Detect which cell encompasses the target text, then output its (x, y) center coordinate. 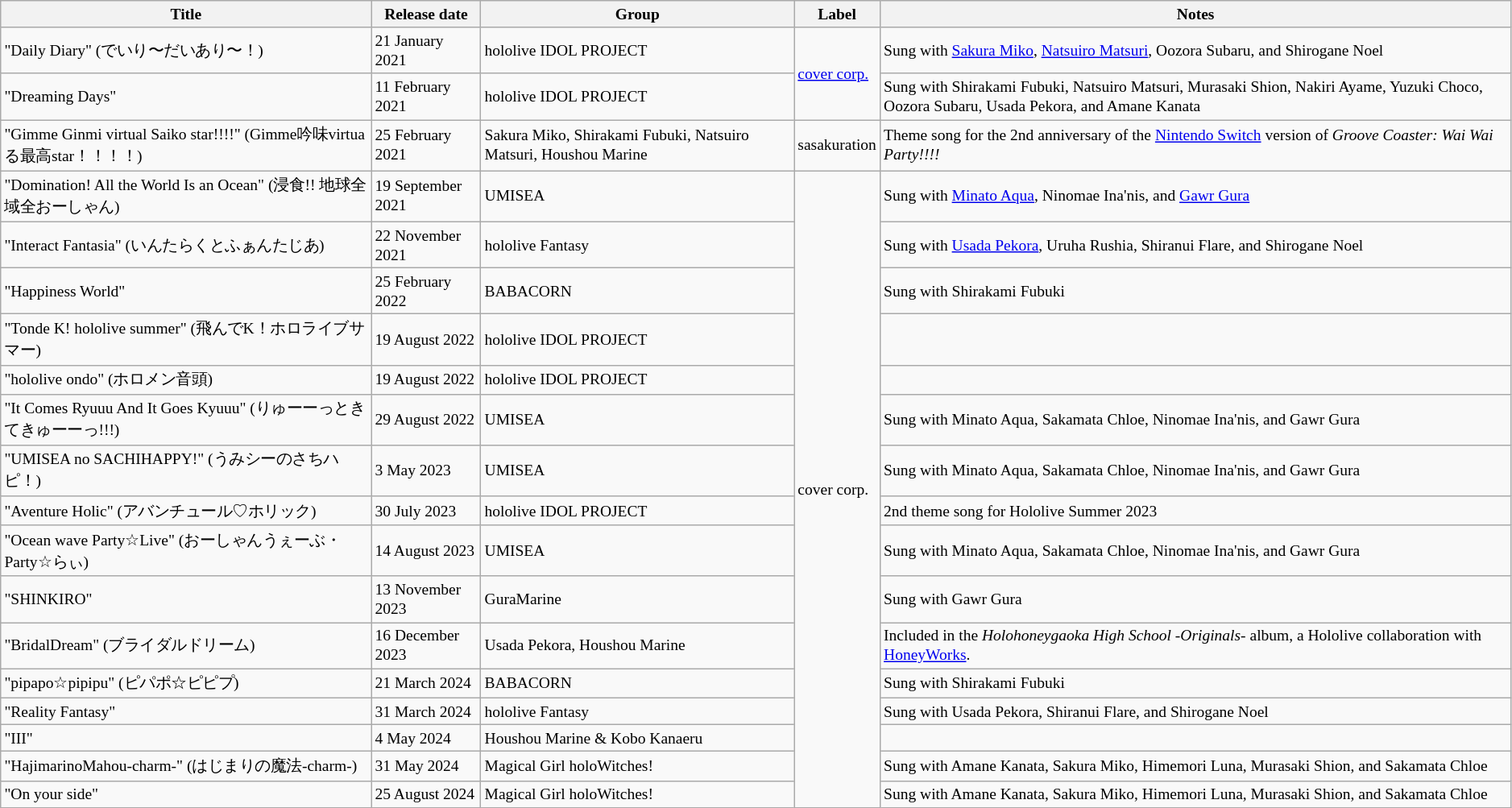
Sung with Usada Pekora, Shiranui Flare, and Shirogane Noel (1195, 711)
Sung with Shirakami Fubuki, Natsuiro Matsuri, Murasaki Shion, Nakiri Ayame, Yuzuki Choco, Oozora Subaru, Usada Pekora, and Amane Kanata (1195, 97)
11 February 2021 (426, 97)
"pipapo☆pipipu" (ピパポ☆ピピプ) (186, 683)
Sung with Gawr Gura (1195, 599)
"Reality Fantasy" (186, 711)
Sakura Miko, Shirakami Fubuki, Natsuiro Matsuri, Houshou Marine (638, 145)
21 March 2024 (426, 683)
Title (186, 15)
"hololive ondo" (ホロメン音頭) (186, 379)
14 August 2023 (426, 551)
21 January 2021 (426, 50)
"It Comes Ryuuu And It Goes Kyuuu" (りゅーーっときてきゅーーっ!!!) (186, 419)
25 August 2024 (426, 794)
19 September 2021 (426, 197)
4 May 2024 (426, 738)
"On your side" (186, 794)
"Tonde K! hololive summer" (飛んでK！ホロライブサマー) (186, 340)
"Happiness World" (186, 290)
31 March 2024 (426, 711)
3 May 2023 (426, 470)
31 May 2024 (426, 766)
"Aventure Holic" (アバンチュール♡ホリック) (186, 511)
"Domination! All the World Is an Ocean" (浸食!! 地球全域全おーしゃん) (186, 197)
Usada Pekora, Houshou Marine (638, 646)
22 November 2021 (426, 245)
Label (838, 15)
Theme song for the 2nd anniversary of the Nintendo Switch version of Groove Coaster: Wai Wai Party!!!! (1195, 145)
2nd theme song for Hololive Summer 2023 (1195, 511)
30 July 2023 (426, 511)
Included in the Holohoneygaoka High School -Originals- album, a Hololive collaboration with HoneyWorks. (1195, 646)
Group (638, 15)
"BridalDream" (ブライダルドリーム) (186, 646)
16 December 2023 (426, 646)
"Interact Fantasia" (いんたらくとふぁんたじあ) (186, 245)
"UMISEA no SACHIHAPPY!" (うみシーのさちハピ！) (186, 470)
25 February 2022 (426, 290)
"Daily Diary" (でいり〜だいあり〜！) (186, 50)
29 August 2022 (426, 419)
"SHINKIRO" (186, 599)
"III" (186, 738)
Houshou Marine & Kobo Kanaeru (638, 738)
"Dreaming Days" (186, 97)
"Ocean wave Party☆Live" (おーしゃんうぇーぶ・Party☆らぃ) (186, 551)
Sung with Minato Aqua, Ninomae Ina'nis, and Gawr Gura (1195, 197)
"HajimarinoMahou-charm-" (はじまりの魔法-charm-) (186, 766)
"Gimme Ginmi virtual Saiko star!!!!" (Gimme吟味virtuaる最高star！！！！) (186, 145)
Sung with Usada Pekora, Uruha Rushia, Shiranui Flare, and Shirogane Noel (1195, 245)
GuraMarine (638, 599)
25 February 2021 (426, 145)
Sung with Sakura Miko, Natsuiro Matsuri, Oozora Subaru, and Shirogane Noel (1195, 50)
13 November 2023 (426, 599)
Notes (1195, 15)
Release date (426, 15)
sasakuration (838, 145)
